Capture the cell that displays the provided text and extract its [x, y] central coordinate. 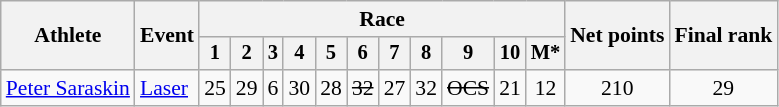
28 [331, 88]
30 [299, 88]
25 [215, 88]
10 [510, 54]
Peter Saraskin [68, 88]
8 [426, 54]
Event [167, 36]
2 [247, 54]
OCS [468, 88]
Race [382, 19]
Net points [617, 36]
12 [546, 88]
Laser [167, 88]
21 [510, 88]
7 [395, 54]
210 [617, 88]
Athlete [68, 36]
1 [215, 54]
Final rank [723, 36]
27 [395, 88]
5 [331, 54]
4 [299, 54]
M* [546, 54]
9 [468, 54]
3 [272, 54]
